Output the (x, y) coordinate of the center of the cell containing the given text.  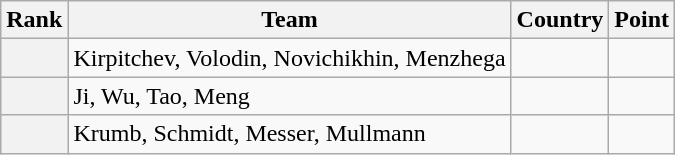
Team (290, 20)
Kirpitchev, Volodin, Novichikhin, Menzhega (290, 58)
Country (560, 20)
Ji, Wu, Tao, Meng (290, 96)
Rank (34, 20)
Point (642, 20)
Krumb, Schmidt, Messer, Mullmann (290, 134)
